Output the [x, y] coordinate of the center of the cell containing the given text.  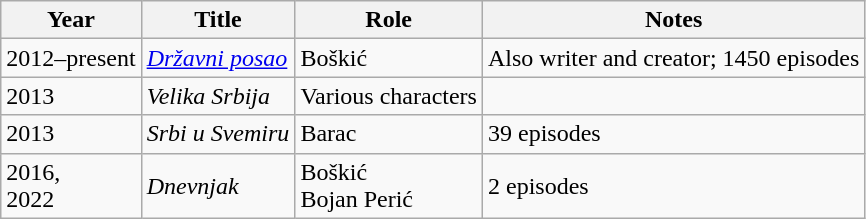
Velika Srbija [218, 96]
2 episodes [673, 186]
2012–present [71, 58]
Title [218, 20]
Boškić [389, 58]
Dnevnjak [218, 186]
2016, 2022 [71, 186]
Boškić Bojan Perić [389, 186]
Also writer and creator; 1450 episodes [673, 58]
Državni posao [218, 58]
Role [389, 20]
39 episodes [673, 134]
Year [71, 20]
Barac [389, 134]
Notes [673, 20]
Srbi u Svemiru [218, 134]
Various characters [389, 96]
